Provide the (X, Y) coordinate of the cell's center where the given text is located.  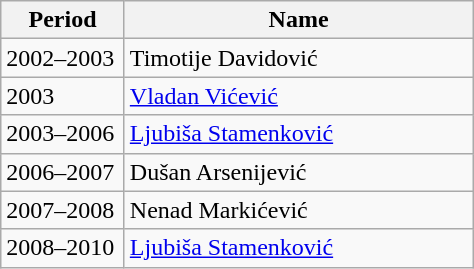
Vladan Vićević (298, 96)
2008–2010 (63, 248)
2006–2007 (63, 172)
2002–2003 (63, 58)
Timotije Davidović (298, 58)
2003 (63, 96)
2007–2008 (63, 210)
Nenad Markićević (298, 210)
Dušan Arsenijević (298, 172)
2003–2006 (63, 134)
Period (63, 20)
Name (298, 20)
